Locate the cell with the specified text and output its (X, Y) center coordinate. 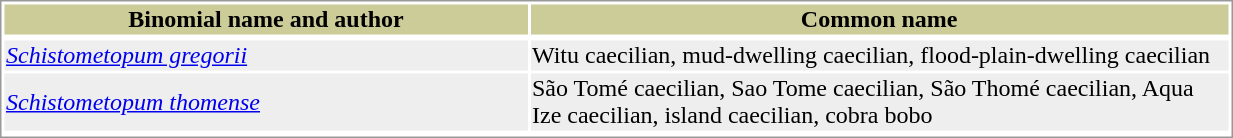
Common name (880, 19)
Witu caecilian, mud-dwelling caecilian, flood-plain-dwelling caecilian (880, 55)
São Tomé caecilian, Sao Tome caecilian, São Thomé caecilian, Aqua Ize caecilian, island caecilian, cobra bobo (880, 102)
Schistometopum thomense (266, 102)
Binomial name and author (266, 19)
Schistometopum gregorii (266, 55)
